Search for the cell housing the specified text and yield its [x, y] center coordinate. 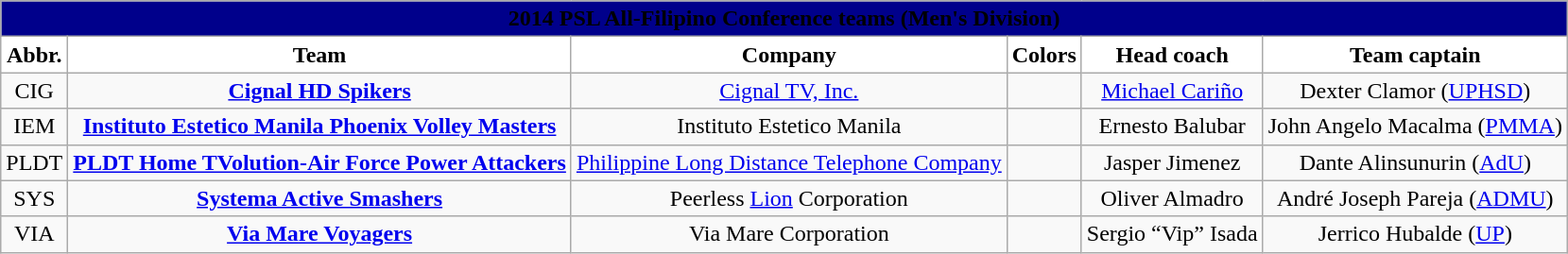
Philippine Long Distance Telephone Company [788, 162]
Jasper Jimenez [1172, 162]
Abbr. [34, 55]
Cignal HD Spikers [319, 91]
Head coach [1172, 55]
Oliver Almadro [1172, 198]
VIA [34, 234]
André Joseph Pareja (ADMU) [1415, 198]
Company [788, 55]
Michael Cariño [1172, 91]
Instituto Estetico Manila [788, 127]
Team [319, 55]
Via Mare Corporation [788, 234]
Jerrico Hubalde (UP) [1415, 234]
Colors [1043, 55]
Cignal TV, Inc. [788, 91]
Ernesto Balubar [1172, 127]
IEM [34, 127]
Via Mare Voyagers [319, 234]
Sergio “Vip” Isada [1172, 234]
Systema Active Smashers [319, 198]
2014 PSL All-Filipino Conference teams (Men's Division) [784, 19]
Peerless Lion Corporation [788, 198]
Instituto Estetico Manila Phoenix Volley Masters [319, 127]
Dexter Clamor (UPHSD) [1415, 91]
Team captain [1415, 55]
Dante Alinsunurin (AdU) [1415, 162]
SYS [34, 198]
CIG [34, 91]
PLDT Home TVolution-Air Force Power Attackers [319, 162]
John Angelo Macalma (PMMA) [1415, 127]
PLDT [34, 162]
